Search for the cell housing the specified text and yield its (X, Y) center coordinate. 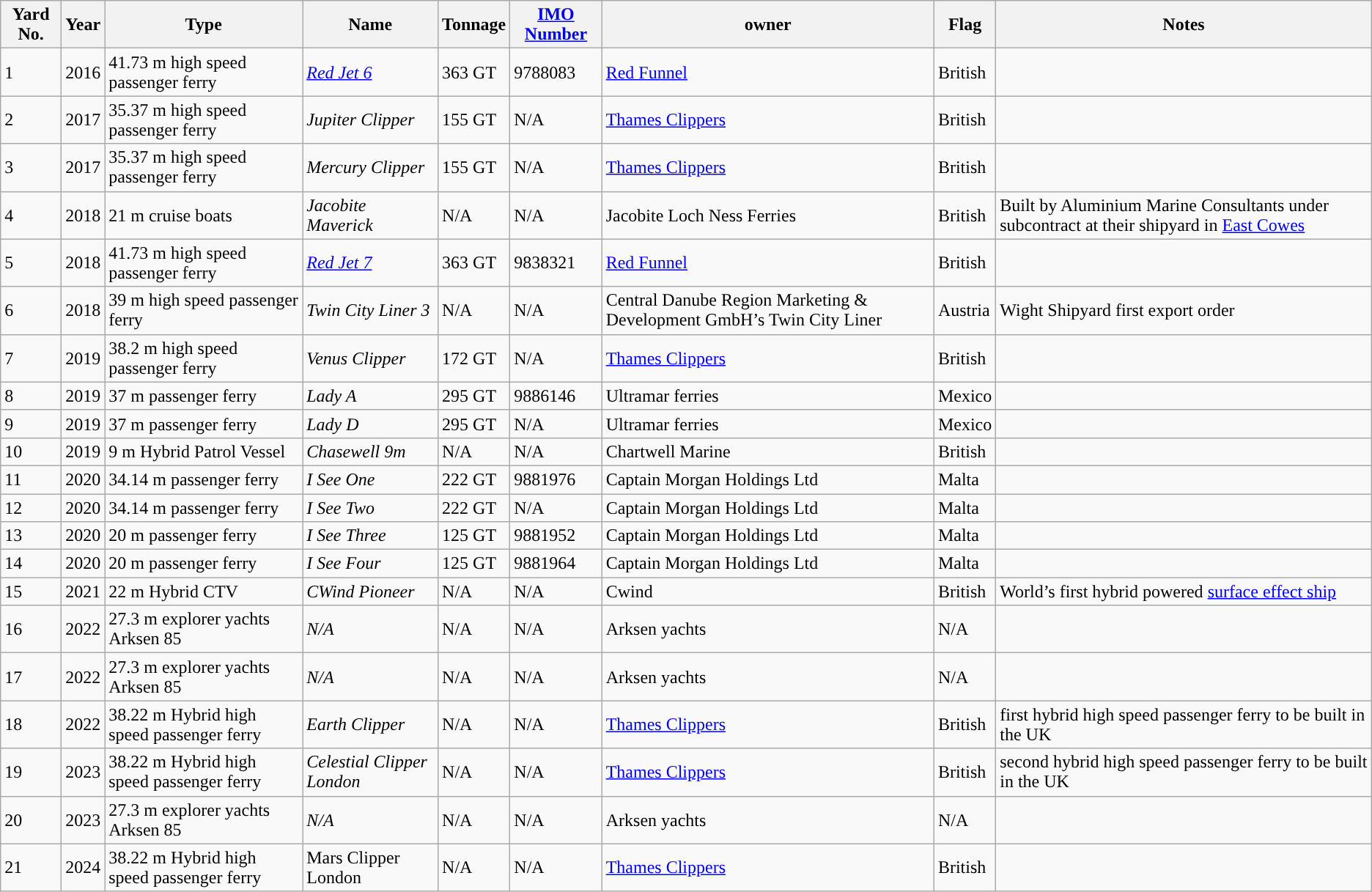
2016 (84, 72)
IMO Number (556, 25)
16 (31, 629)
172 GT (474, 358)
Red Jet 7 (371, 262)
21 (31, 868)
7 (31, 358)
Celestial Clipper London (371, 773)
Mars Clipper London (371, 868)
first hybrid high speed passenger ferry to be built in the UK (1184, 724)
Central Danube Region Marketing & Development GmbH’s Twin City Liner (768, 311)
Name (371, 25)
Lady D (371, 424)
2 (31, 120)
9788083 (556, 72)
Earth Clipper (371, 724)
3 (31, 167)
Jacobite Maverick (371, 215)
8 (31, 396)
Jacobite Loch Ness Ferries (768, 215)
owner (768, 25)
I See Two (371, 508)
9881964 (556, 564)
I See Four (371, 564)
Twin City Liner 3 (371, 311)
15 (31, 591)
2024 (84, 868)
World’s first hybrid powered surface effect ship (1184, 591)
22 m Hybrid CTV (204, 591)
Flag (965, 25)
11 (31, 479)
12 (31, 508)
13 (31, 536)
1 (31, 72)
Austria (965, 311)
Chasewell 9m (371, 451)
Red Jet 6 (371, 72)
4 (31, 215)
second hybrid high speed passenger ferry to be built in the UK (1184, 773)
9886146 (556, 396)
Year (84, 25)
21 m cruise boats (204, 215)
17 (31, 677)
9 m Hybrid Patrol Vessel (204, 451)
39 m high speed passenger ferry (204, 311)
Mercury Clipper (371, 167)
9838321 (556, 262)
9881952 (556, 536)
Type (204, 25)
CWind Pioneer (371, 591)
Tonnage (474, 25)
38.2 m high speed passenger ferry (204, 358)
14 (31, 564)
I See Three (371, 536)
19 (31, 773)
Chartwell Marine (768, 451)
Notes (1184, 25)
5 (31, 262)
20 (31, 819)
10 (31, 451)
9881976 (556, 479)
I See One (371, 479)
Built by Aluminium Marine Consultants under subcontract at their shipyard in East Cowes (1184, 215)
2021 (84, 591)
Yard No. (31, 25)
9 (31, 424)
18 (31, 724)
Venus Clipper (371, 358)
Lady A (371, 396)
Cwind (768, 591)
Jupiter Clipper (371, 120)
Wight Shipyard first export order (1184, 311)
6 (31, 311)
